Find where the given text appears and provide that cell's center as [X, Y] coordinate. 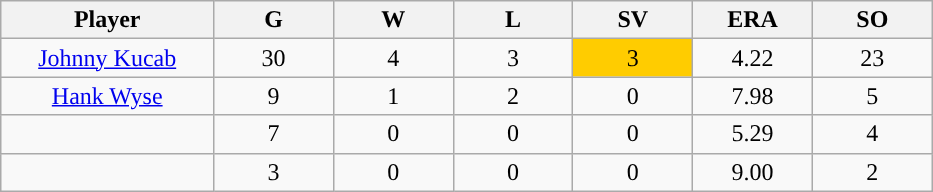
30 [274, 58]
5 [872, 96]
Player [108, 20]
Hank Wyse [108, 96]
G [274, 20]
5.29 [753, 134]
L [513, 20]
7 [274, 134]
1 [393, 96]
SO [872, 20]
23 [872, 58]
W [393, 20]
9.00 [753, 172]
7.98 [753, 96]
9 [274, 96]
SV [633, 20]
Johnny Kucab [108, 58]
4.22 [753, 58]
ERA [753, 20]
